Determine the (x, y) coordinate at the center of the cell enclosing the given text.  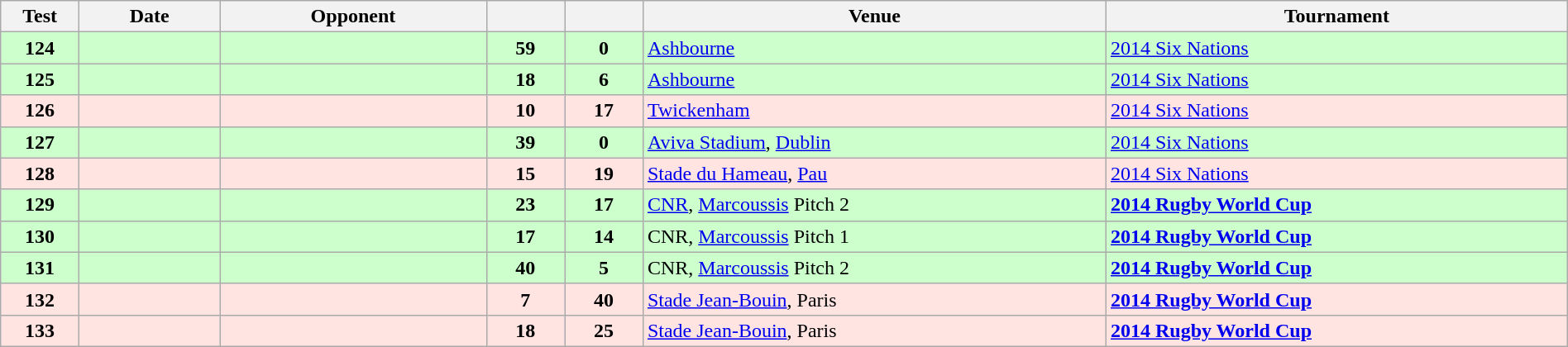
Tournament (1336, 17)
15 (526, 173)
Test (40, 17)
25 (604, 330)
132 (40, 299)
Aviva Stadium, Dublin (874, 142)
Opponent (353, 17)
129 (40, 205)
10 (526, 111)
7 (526, 299)
5 (604, 268)
23 (526, 205)
Stade du Hameau, Pau (874, 173)
14 (604, 236)
19 (604, 173)
131 (40, 268)
39 (526, 142)
CNR, Marcoussis Pitch 1 (874, 236)
Date (149, 17)
Twickenham (874, 111)
124 (40, 48)
125 (40, 79)
128 (40, 173)
127 (40, 142)
6 (604, 79)
Venue (874, 17)
130 (40, 236)
59 (526, 48)
133 (40, 330)
126 (40, 111)
